Find where the given text appears and provide that cell's center as (X, Y) coordinate. 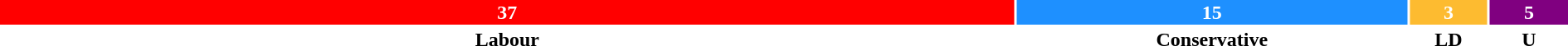
5 (1529, 12)
37 (508, 12)
3 (1449, 12)
15 (1212, 12)
